Output the (X, Y) coordinate of the center of the cell containing the given text.  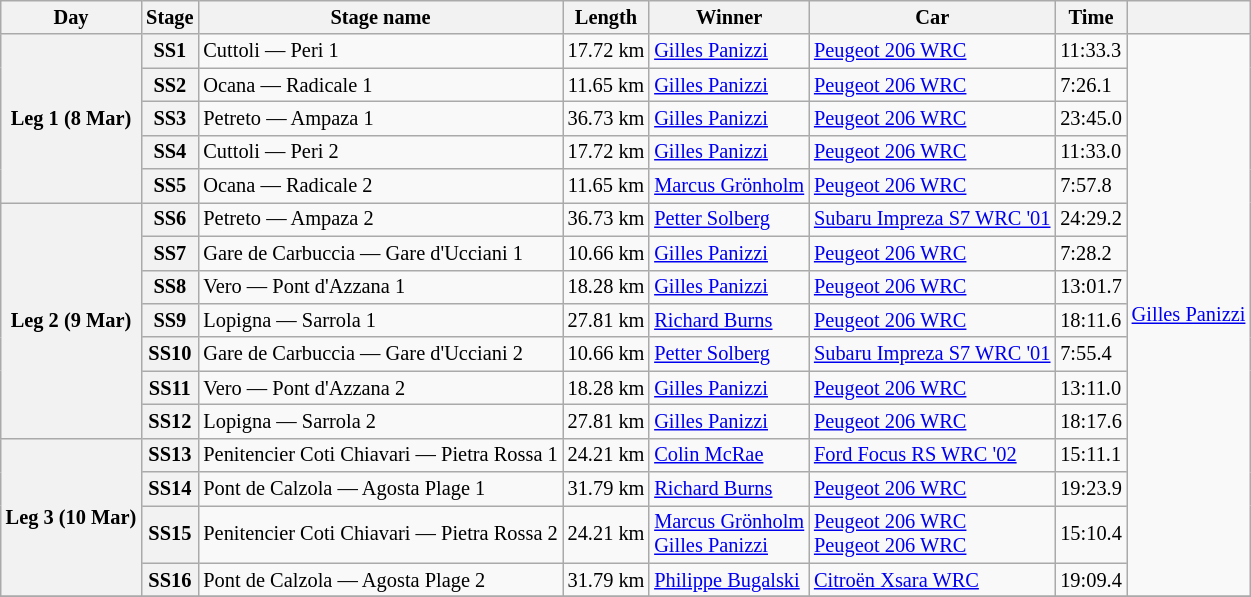
Lopigna — Sarrola 2 (380, 421)
Gare de Carbuccia — Gare d'Ucciani 2 (380, 354)
Winner (729, 17)
SS4 (170, 152)
Pont de Calzola — Agosta Plage 2 (380, 580)
7:28.2 (1090, 253)
SS1 (170, 51)
15:10.4 (1090, 534)
Vero — Pont d'Azzana 1 (380, 287)
11:33.0 (1090, 152)
24:29.2 (1090, 219)
Ocana — Radicale 2 (380, 186)
19:23.9 (1090, 489)
SS12 (170, 421)
Petreto — Ampaza 2 (380, 219)
Petreto — Ampaza 1 (380, 118)
SS3 (170, 118)
SS11 (170, 388)
7:57.8 (1090, 186)
SS16 (170, 580)
Citroën Xsara WRC (932, 580)
Ocana — Radicale 1 (380, 85)
13:01.7 (1090, 287)
Leg 1 (8 Mar) (71, 118)
Leg 3 (10 Mar) (71, 518)
Stage name (380, 17)
19:09.4 (1090, 580)
15:11.1 (1090, 455)
Penitencier Coti Chiavari — Pietra Rossa 2 (380, 534)
23:45.0 (1090, 118)
Marcus Grönholm (729, 186)
Philippe Bugalski (729, 580)
SS7 (170, 253)
Lopigna — Sarrola 1 (380, 320)
SS15 (170, 534)
13:11.0 (1090, 388)
SS14 (170, 489)
Pont de Calzola — Agosta Plage 1 (380, 489)
Peugeot 206 WRCPeugeot 206 WRC (932, 534)
SS9 (170, 320)
Stage (170, 17)
11:33.3 (1090, 51)
Vero — Pont d'Azzana 2 (380, 388)
Cuttoli — Peri 2 (380, 152)
Colin McRae (729, 455)
Length (606, 17)
Time (1090, 17)
Car (932, 17)
18:17.6 (1090, 421)
Ford Focus RS WRC '02 (932, 455)
Cuttoli — Peri 1 (380, 51)
7:26.1 (1090, 85)
7:55.4 (1090, 354)
18:11.6 (1090, 320)
SS8 (170, 287)
SS10 (170, 354)
Gare de Carbuccia — Gare d'Ucciani 1 (380, 253)
SS2 (170, 85)
Leg 2 (9 Mar) (71, 320)
Day (71, 17)
Penitencier Coti Chiavari — Pietra Rossa 1 (380, 455)
SS13 (170, 455)
SS6 (170, 219)
Marcus Grönholm Gilles Panizzi (729, 534)
SS5 (170, 186)
